Find where the given text appears and provide that cell's center as (x, y) coordinate. 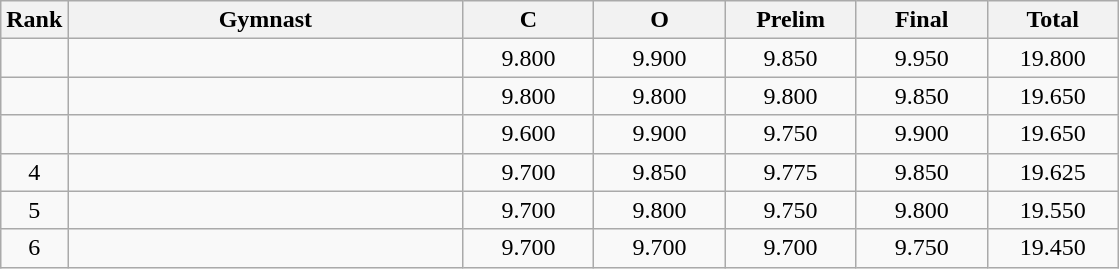
9.600 (528, 134)
Rank (34, 20)
Total (1052, 20)
O (660, 20)
Prelim (790, 20)
19.450 (1052, 248)
6 (34, 248)
19.550 (1052, 210)
C (528, 20)
9.775 (790, 172)
19.800 (1052, 58)
5 (34, 210)
19.625 (1052, 172)
4 (34, 172)
Final (922, 20)
Gymnast (266, 20)
9.950 (922, 58)
